Extract the [X, Y] coordinate from the center of the cell holding the provided text.  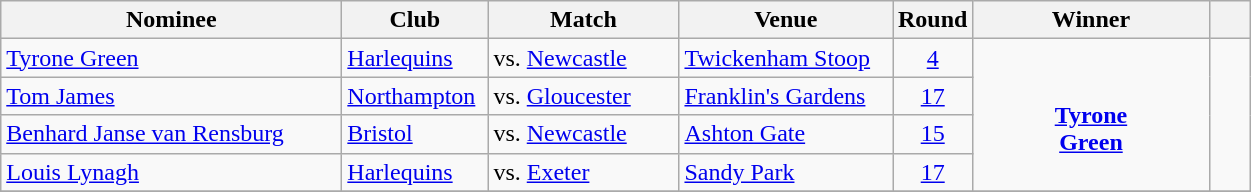
Club [415, 20]
Tyrone Green [172, 58]
Benhard Janse van Rensburg [172, 134]
vs. Gloucester [584, 96]
Bristol [415, 134]
Franklin's Gardens [786, 96]
Ashton Gate [786, 134]
Tom James [172, 96]
TyroneGreen [1091, 115]
Louis Lynagh [172, 172]
Match [584, 20]
15 [932, 134]
Winner [1091, 20]
Round [932, 20]
4 [932, 58]
Twickenham Stoop [786, 58]
Venue [786, 20]
vs. Exeter [584, 172]
Northampton [415, 96]
Nominee [172, 20]
Sandy Park [786, 172]
